Extract the (X, Y) coordinate from the center of the cell holding the provided text.  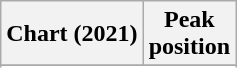
Peakposition (189, 34)
Chart (2021) (72, 34)
